Search for the cell housing the specified text and yield its [x, y] center coordinate. 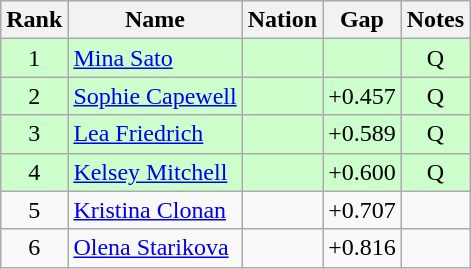
Mina Sato [155, 58]
2 [34, 96]
+0.707 [362, 210]
Rank [34, 20]
+0.600 [362, 172]
+0.457 [362, 96]
Kelsey Mitchell [155, 172]
Kristina Clonan [155, 210]
Olena Starikova [155, 248]
+0.589 [362, 134]
Lea Friedrich [155, 134]
Nation [282, 20]
6 [34, 248]
Gap [362, 20]
Notes [435, 20]
5 [34, 210]
4 [34, 172]
3 [34, 134]
1 [34, 58]
Sophie Capewell [155, 96]
Name [155, 20]
+0.816 [362, 248]
